Scan for the cell matching the given text and deliver its [x, y] coordinate at center. 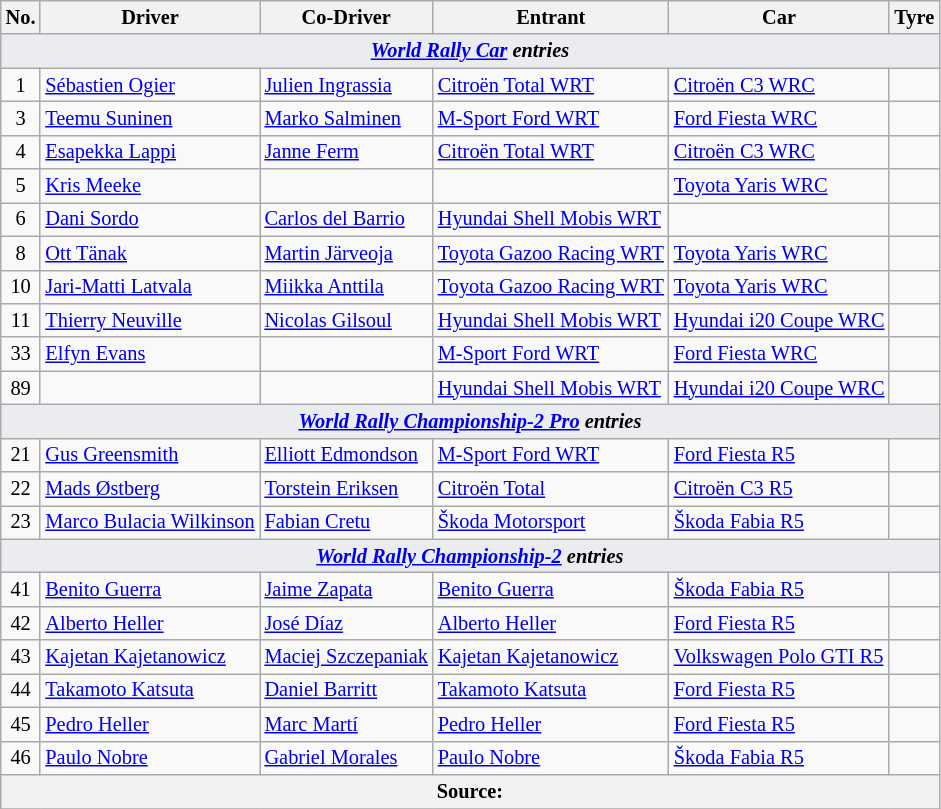
Source: [470, 791]
Entrant [551, 17]
3 [21, 118]
Martin Järveoja [346, 253]
Volkswagen Polo GTI R5 [780, 657]
Car [780, 17]
Marco Bulacia Wilkinson [150, 522]
Gus Greensmith [150, 455]
41 [21, 589]
Ott Tänak [150, 253]
Marc Martí [346, 724]
11 [21, 320]
Mads Østberg [150, 489]
23 [21, 522]
43 [21, 657]
44 [21, 690]
Elliott Edmondson [346, 455]
22 [21, 489]
33 [21, 354]
Tyre [914, 17]
5 [21, 186]
Esapekka Lappi [150, 152]
42 [21, 623]
Carlos del Barrio [346, 219]
Dani Sordo [150, 219]
Driver [150, 17]
Citroën Total [551, 489]
World Rally Championship-2 Pro entries [470, 421]
Elfyn Evans [150, 354]
Jari-Matti Latvala [150, 287]
José Díaz [346, 623]
Miikka Anttila [346, 287]
Nicolas Gilsoul [346, 320]
Jaime Zapata [346, 589]
Torstein Eriksen [346, 489]
Julien Ingrassia [346, 85]
Teemu Suninen [150, 118]
Co-Driver [346, 17]
6 [21, 219]
89 [21, 388]
Škoda Motorsport [551, 522]
1 [21, 85]
45 [21, 724]
Gabriel Morales [346, 758]
4 [21, 152]
No. [21, 17]
8 [21, 253]
10 [21, 287]
Janne Ferm [346, 152]
46 [21, 758]
Sébastien Ogier [150, 85]
Thierry Neuville [150, 320]
Marko Salminen [346, 118]
Fabian Cretu [346, 522]
21 [21, 455]
Kris Meeke [150, 186]
Maciej Szczepaniak [346, 657]
Citroën C3 R5 [780, 489]
World Rally Championship-2 entries [470, 556]
Daniel Barritt [346, 690]
World Rally Car entries [470, 51]
